Scan for the cell matching the given text and deliver its [x, y] coordinate at center. 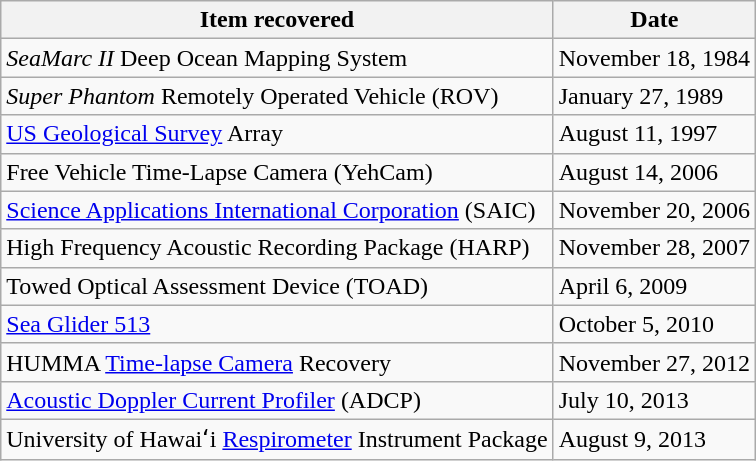
November 20, 2006 [654, 210]
August 9, 2013 [654, 439]
November 18, 1984 [654, 58]
US Geological Survey Array [277, 134]
Acoustic Doppler Current Profiler (ADCP) [277, 400]
Free Vehicle Time-Lapse Camera (YehCam) [277, 172]
January 27, 1989 [654, 96]
Science Applications International Corporation (SAIC) [277, 210]
Sea Glider 513 [277, 324]
High Frequency Acoustic Recording Package (HARP) [277, 248]
October 5, 2010 [654, 324]
University of Hawaiʻi Respirometer Instrument Package [277, 439]
August 11, 1997 [654, 134]
Super Phantom Remotely Operated Vehicle (ROV) [277, 96]
November 28, 2007 [654, 248]
July 10, 2013 [654, 400]
November 27, 2012 [654, 362]
Item recovered [277, 20]
HUMMA Time-lapse Camera Recovery [277, 362]
August 14, 2006 [654, 172]
Towed Optical Assessment Device (TOAD) [277, 286]
April 6, 2009 [654, 286]
SeaMarc II Deep Ocean Mapping System [277, 58]
Date [654, 20]
